From the cell containing the given text, extract its center point as (X, Y) coordinate. 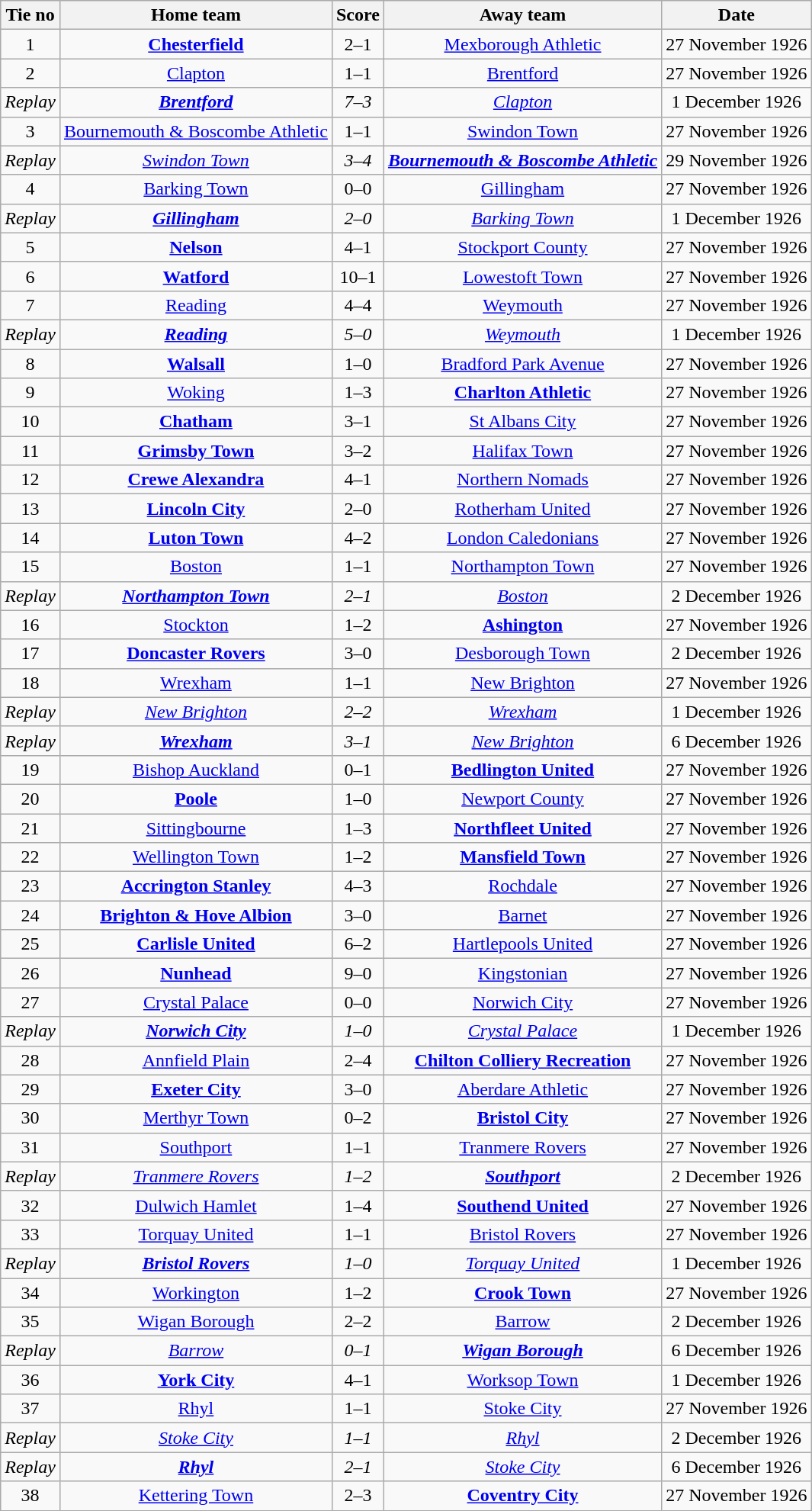
Date (737, 15)
17 (30, 654)
York City (195, 1380)
33 (30, 1234)
Newport County (522, 799)
Crook Town (522, 1293)
29 November 1926 (737, 160)
24 (30, 915)
7–3 (358, 102)
Woking (195, 393)
6–2 (358, 944)
23 (30, 886)
Hartlepools United (522, 944)
Kettering Town (195, 1496)
Poole (195, 799)
16 (30, 625)
4–4 (358, 305)
Chatham (195, 422)
Luton Town (195, 538)
21 (30, 828)
Carlisle United (195, 944)
Score (358, 15)
Nelson (195, 247)
Exeter City (195, 1089)
Away team (522, 15)
27 (30, 1002)
Bradford Park Avenue (522, 364)
35 (30, 1322)
9–0 (358, 973)
Lowestoft Town (522, 276)
Accrington Stanley (195, 886)
London Caledonians (522, 538)
1 (30, 44)
29 (30, 1089)
Northfleet United (522, 828)
0–2 (358, 1118)
11 (30, 451)
Doncaster Rovers (195, 654)
St Albans City (522, 422)
22 (30, 857)
3 (30, 131)
Coventry City (522, 1496)
Aberdare Athletic (522, 1089)
Rotherham United (522, 509)
38 (30, 1496)
Northern Nomads (522, 480)
8 (30, 364)
Bristol City (522, 1118)
14 (30, 538)
3–4 (358, 160)
Lincoln City (195, 509)
28 (30, 1060)
26 (30, 973)
Rochdale (522, 886)
Southend United (522, 1205)
Sittingbourne (195, 828)
Crewe Alexandra (195, 480)
20 (30, 799)
Kingstonian (522, 973)
Dulwich Hamlet (195, 1205)
30 (30, 1118)
4–2 (358, 538)
13 (30, 509)
2 (30, 73)
Walsall (195, 364)
2–4 (358, 1060)
Bedlington United (522, 770)
7 (30, 305)
18 (30, 683)
Wellington Town (195, 857)
2–3 (358, 1496)
10–1 (358, 276)
36 (30, 1380)
Home team (195, 15)
19 (30, 770)
3–2 (358, 451)
Ashington (522, 625)
32 (30, 1205)
Mexborough Athletic (522, 44)
9 (30, 393)
Stockport County (522, 247)
Tie no (30, 15)
31 (30, 1147)
15 (30, 567)
25 (30, 944)
34 (30, 1293)
Mansfield Town (522, 857)
Grimsby Town (195, 451)
6 (30, 276)
1–4 (358, 1205)
Stockton (195, 625)
4 (30, 189)
12 (30, 480)
Halifax Town (522, 451)
Worksop Town (522, 1380)
Barnet (522, 915)
Chesterfield (195, 44)
Bishop Auckland (195, 770)
37 (30, 1409)
Chilton Colliery Recreation (522, 1060)
5–0 (358, 334)
Workington (195, 1293)
Annfield Plain (195, 1060)
5 (30, 247)
Nunhead (195, 973)
4–3 (358, 886)
10 (30, 422)
Charlton Athletic (522, 393)
Brighton & Hove Albion (195, 915)
Watford (195, 276)
Desborough Town (522, 654)
Merthyr Town (195, 1118)
